Return (x, y) of the center of cell containing provided text 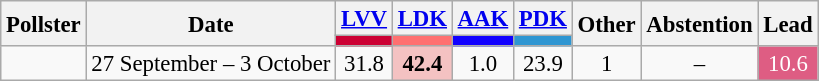
AAK (482, 18)
PDK (544, 18)
23.9 (544, 64)
Lead (788, 24)
Date (211, 24)
LDK (422, 18)
1 (606, 64)
– (700, 64)
10.6 (788, 64)
Other (606, 24)
LVV (364, 18)
27 September – 3 October (211, 64)
Abstention (700, 24)
1.0 (482, 64)
42.4 (422, 64)
31.8 (364, 64)
Pollster (44, 24)
